From the cell containing the given text, extract its center point as [x, y] coordinate. 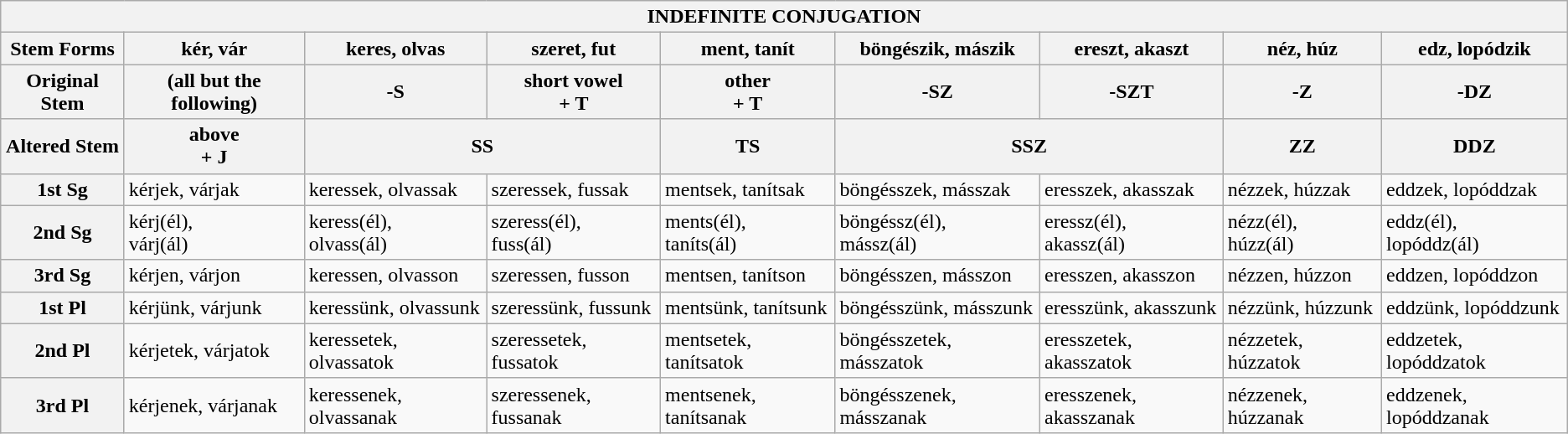
ZZ [1302, 146]
SSZ [1029, 146]
Stem Forms [62, 49]
mentsünk, tanítsunk [748, 307]
keressen, olvasson [395, 276]
ment, tanít [748, 49]
-SZ [938, 92]
eresszetek, akasszatok [1132, 350]
szeressenek, fussanak [574, 406]
szeret, fut [574, 49]
Original Stem [62, 92]
eddzetek, lopóddzatok [1474, 350]
TS [748, 146]
2nd Pl [62, 350]
böngésszenek, másszanak [938, 406]
keres, olvas [395, 49]
eresszek, akasszak [1132, 189]
short vowel+ T [574, 92]
1st Pl [62, 307]
böngésszek, másszak [938, 189]
szeressek, fussak [574, 189]
mentsek, tanítsak [748, 189]
eddzünk, lopóddzunk [1474, 307]
kérjen, várjon [214, 276]
kér, vár [214, 49]
mentsetek, tanítsatok [748, 350]
SS [482, 146]
szeressetek, fussatok [574, 350]
-Z [1302, 92]
kérj(él),várj(ál) [214, 233]
nézzen, húzzon [1302, 276]
-SZT [1132, 92]
keress(él),olvass(ál) [395, 233]
nézzek, húzzak [1302, 189]
eddzek, lopóddzak [1474, 189]
1st Sg [62, 189]
eresszenek, akasszanak [1132, 406]
nézz(él),húzz(ál) [1302, 233]
eddzen, lopóddzon [1474, 276]
ereszt, akaszt [1132, 49]
Altered Stem [62, 146]
eresszünk, akasszunk [1132, 307]
-S [395, 92]
other+ T [748, 92]
nézzetek, húzzatok [1302, 350]
3rd Sg [62, 276]
eddz(él),lopóddz(ál) [1474, 233]
néz, húz [1302, 49]
keressetek, olvassatok [395, 350]
mentsenek, tanítsanak [748, 406]
böngésszen, másszon [938, 276]
ments(él),taníts(ál) [748, 233]
-DZ [1474, 92]
nézzünk, húzzunk [1302, 307]
kérjetek, várjatok [214, 350]
INDEFINITE CONJUGATION [784, 17]
above+ J [214, 146]
böngésszetek, másszatok [938, 350]
edz, lopódzik [1474, 49]
eressz(él),akassz(ál) [1132, 233]
böngéssz(él),mássz(ál) [938, 233]
mentsen, tanítson [748, 276]
keressek, olvassak [395, 189]
szeressen, fusson [574, 276]
kérjek, várjak [214, 189]
DDZ [1474, 146]
eddzenek, lopóddzanak [1474, 406]
2nd Sg [62, 233]
3rd Pl [62, 406]
szeressünk, fussunk [574, 307]
böngészik, mászik [938, 49]
kérjenek, várjanak [214, 406]
keressünk, olvassunk [395, 307]
keressenek, olvassanak [395, 406]
böngésszünk, másszunk [938, 307]
eresszen, akasszon [1132, 276]
nézzenek, húzzanak [1302, 406]
(all but the following) [214, 92]
szeress(él),fuss(ál) [574, 233]
kérjünk, várjunk [214, 307]
